Determine the [x, y] coordinate at the center of the cell enclosing the given text.  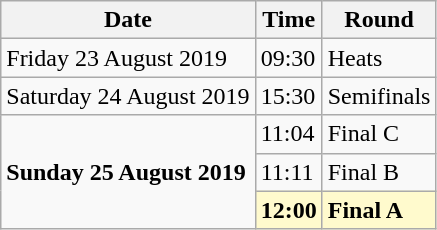
11:04 [288, 134]
Date [128, 20]
Final B [379, 172]
Sunday 25 August 2019 [128, 172]
Round [379, 20]
Final A [379, 210]
Friday 23 August 2019 [128, 58]
Semifinals [379, 96]
11:11 [288, 172]
15:30 [288, 96]
Saturday 24 August 2019 [128, 96]
Final C [379, 134]
12:00 [288, 210]
09:30 [288, 58]
Heats [379, 58]
Time [288, 20]
